Locate the cell with the specified text and output its [X, Y] center coordinate. 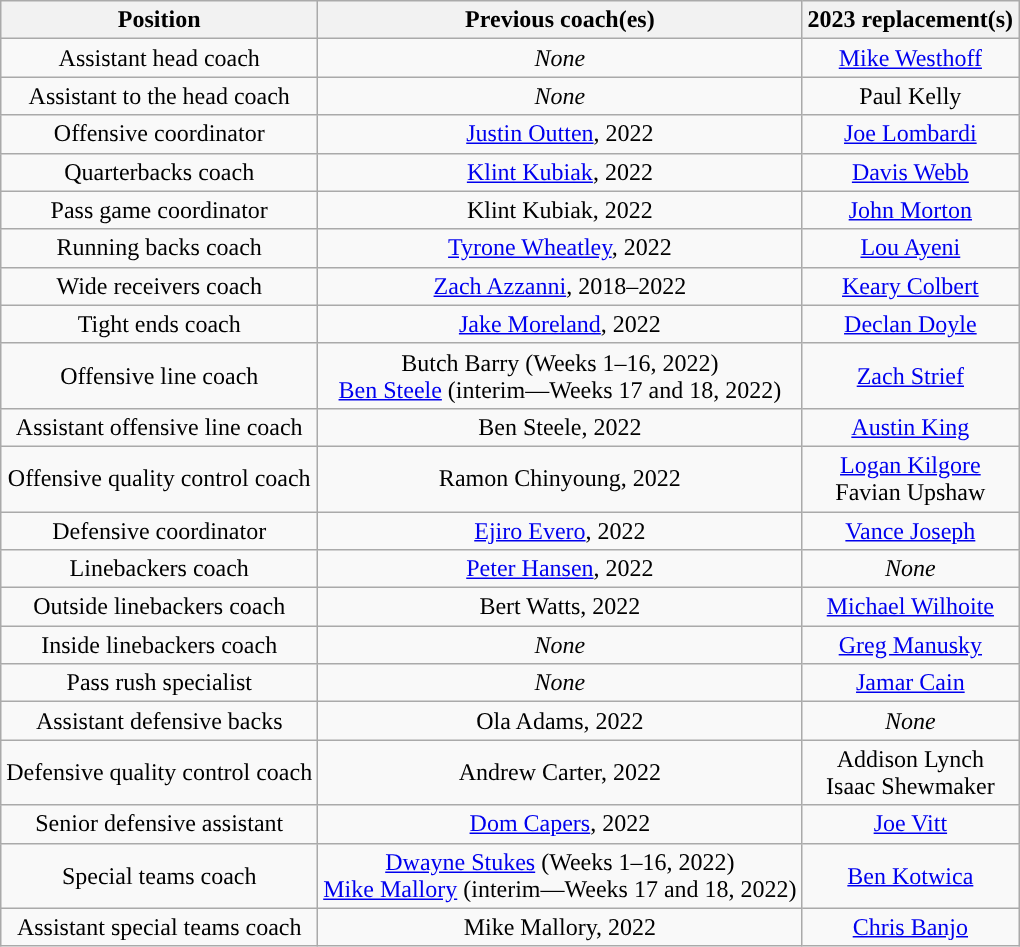
Chris Banjo [910, 927]
Justin Outten, 2022 [560, 134]
Pass rush specialist [160, 683]
Tight ends coach [160, 324]
Ramon Chinyoung, 2022 [560, 478]
Logan KilgoreFavian Upshaw [910, 478]
Joe Lombardi [910, 134]
Zach Azzanni, 2018–2022 [560, 286]
Quarterbacks coach [160, 172]
Assistant offensive line coach [160, 427]
Offensive coordinator [160, 134]
Assistant defensive backs [160, 721]
Addison LynchIsaac Shewmaker [910, 772]
Davis Webb [910, 172]
Defensive coordinator [160, 531]
Lou Ayeni [910, 248]
Austin King [910, 427]
Butch Barry (Weeks 1–16, 2022)Ben Steele (interim—Weeks 17 and 18, 2022) [560, 376]
Running backs coach [160, 248]
Dom Capers, 2022 [560, 824]
Michael Wilhoite [910, 607]
Offensive line coach [160, 376]
Defensive quality control coach [160, 772]
Senior defensive assistant [160, 824]
Outside linebackers coach [160, 607]
Linebackers coach [160, 569]
Declan Doyle [910, 324]
Dwayne Stukes (Weeks 1–16, 2022)Mike Mallory (interim—Weeks 17 and 18, 2022) [560, 876]
Ben Steele, 2022 [560, 427]
Paul Kelly [910, 96]
Offensive quality control coach [160, 478]
Vance Joseph [910, 531]
Mike Westhoff [910, 58]
Keary Colbert [910, 286]
Jake Moreland, 2022 [560, 324]
Assistant special teams coach [160, 927]
2023 replacement(s) [910, 20]
John Morton [910, 210]
Jamar Cain [910, 683]
Joe Vitt [910, 824]
Bert Watts, 2022 [560, 607]
Mike Mallory, 2022 [560, 927]
Greg Manusky [910, 645]
Peter Hansen, 2022 [560, 569]
Zach Strief [910, 376]
Tyrone Wheatley, 2022 [560, 248]
Assistant head coach [160, 58]
Wide receivers coach [160, 286]
Ben Kotwica [910, 876]
Andrew Carter, 2022 [560, 772]
Inside linebackers coach [160, 645]
Previous coach(es) [560, 20]
Ejiro Evero, 2022 [560, 531]
Ola Adams, 2022 [560, 721]
Special teams coach [160, 876]
Pass game coordinator [160, 210]
Position [160, 20]
Assistant to the head coach [160, 96]
